Search for the cell housing the specified text and yield its (X, Y) center coordinate. 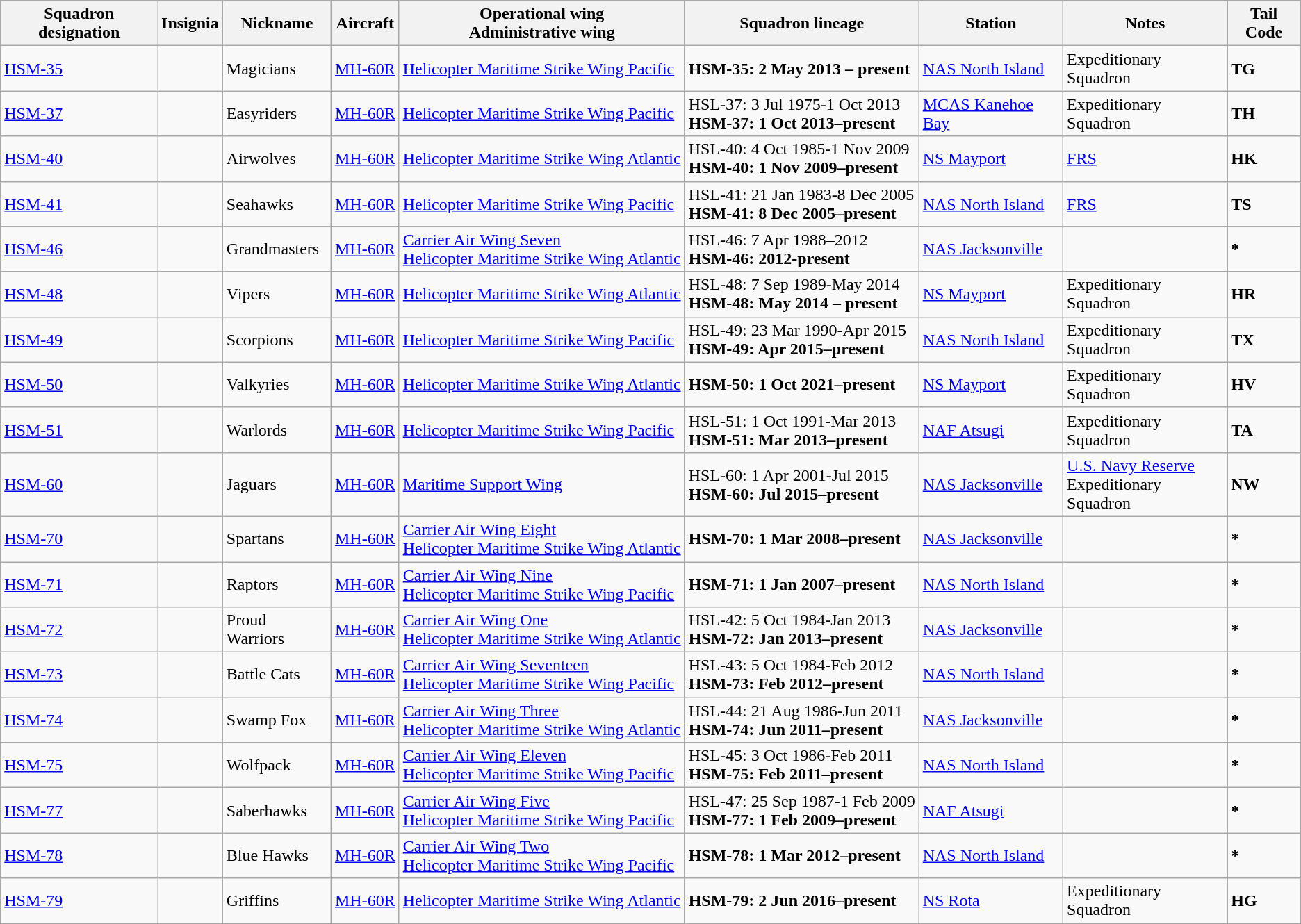
Blue Hawks (277, 856)
Squadron lineage (802, 24)
HSM-73 (79, 675)
Griffins (277, 900)
Magicians (277, 68)
HSL-43: 5 Oct 1984-Feb 2012HSM-73: Feb 2012–present (802, 675)
NW (1264, 484)
HK (1264, 158)
HSM-71 (79, 584)
HSM-37 (79, 114)
HSL-44: 21 Aug 1986-Jun 2011HSM-74: Jun 2011–present (802, 720)
HSM-75 (79, 766)
HSM-51 (79, 429)
Station (991, 24)
Operational wingAdministrative wing (542, 24)
HSM-46 (79, 249)
HSM-48 (79, 295)
HSM-77 (79, 810)
HSM-78: 1 Mar 2012–present (802, 856)
TH (1264, 114)
Carrier Air Wing SeventeenHelicopter Maritime Strike Wing Pacific (542, 675)
HSM-74 (79, 720)
HSM-50: 1 Oct 2021–present (802, 385)
HG (1264, 900)
HSL-51: 1 Oct 1991-Mar 2013HSM-51: Mar 2013–present (802, 429)
HSM-71: 1 Jan 2007–present (802, 584)
HSL-45: 3 Oct 1986-Feb 2011HSM-75: Feb 2011–present (802, 766)
TG (1264, 68)
HSM-49 (79, 339)
HSM-35 (79, 68)
Jaguars (277, 484)
Scorpions (277, 339)
HV (1264, 385)
NS Rota (991, 900)
MCAS Kanehoe Bay (991, 114)
HSM-70 (79, 539)
HSL-48: 7 Sep 1989-May 2014HSM-48: May 2014 – present (802, 295)
HSL-41: 21 Jan 1983-8 Dec 2005HSM-41: 8 Dec 2005–present (802, 204)
Nickname (277, 24)
Warlords (277, 429)
Valkyries (277, 385)
HSL-49: 23 Mar 1990-Apr 2015HSM-49: Apr 2015–present (802, 339)
Raptors (277, 584)
Easyriders (277, 114)
HSM-35: 2 May 2013 – present (802, 68)
Battle Cats (277, 675)
HSL-60: 1 Apr 2001-Jul 2015HSM-60: Jul 2015–present (802, 484)
Carrier Air Wing ElevenHelicopter Maritime Strike Wing Pacific (542, 766)
Airwolves (277, 158)
Carrier Air Wing FiveHelicopter Maritime Strike Wing Pacific (542, 810)
Saberhawks (277, 810)
HSL-47: 25 Sep 1987-1 Feb 2009HSM-77: 1 Feb 2009–present (802, 810)
Maritime Support Wing (542, 484)
HR (1264, 295)
TX (1264, 339)
Vipers (277, 295)
HSL-42: 5 Oct 1984-Jan 2013HSM-72: Jan 2013–present (802, 629)
HSM-60 (79, 484)
TS (1264, 204)
Carrier Air Wing ThreeHelicopter Maritime Strike Wing Atlantic (542, 720)
Carrier Air Wing SevenHelicopter Maritime Strike Wing Atlantic (542, 249)
Insignia (190, 24)
HSM-40 (79, 158)
HSL-40: 4 Oct 1985-1 Nov 2009HSM-40: 1 Nov 2009–present (802, 158)
HSM-50 (79, 385)
Spartans (277, 539)
U.S. Navy ReserveExpeditionary Squadron (1145, 484)
Carrier Air Wing EightHelicopter Maritime Strike Wing Atlantic (542, 539)
TA (1264, 429)
HSM-79: 2 Jun 2016–present (802, 900)
Wolfpack (277, 766)
Proud Warriors (277, 629)
Carrier Air Wing NineHelicopter Maritime Strike Wing Pacific (542, 584)
Swamp Fox (277, 720)
Tail Code (1264, 24)
Grandmasters (277, 249)
Aircraft (365, 24)
HSL-46: 7 Apr 1988–2012HSM-46: 2012-present (802, 249)
Squadron designation (79, 24)
HSM-78 (79, 856)
HSM-41 (79, 204)
HSM-70: 1 Mar 2008–present (802, 539)
Carrier Air Wing TwoHelicopter Maritime Strike Wing Pacific (542, 856)
Seahawks (277, 204)
HSL-37: 3 Jul 1975-1 Oct 2013HSM-37: 1 Oct 2013–present (802, 114)
Carrier Air Wing OneHelicopter Maritime Strike Wing Atlantic (542, 629)
HSM-79 (79, 900)
Notes (1145, 24)
HSM-72 (79, 629)
